Pinpoint the cell where the given text exists, returning its [x, y] midpoint coordinate. 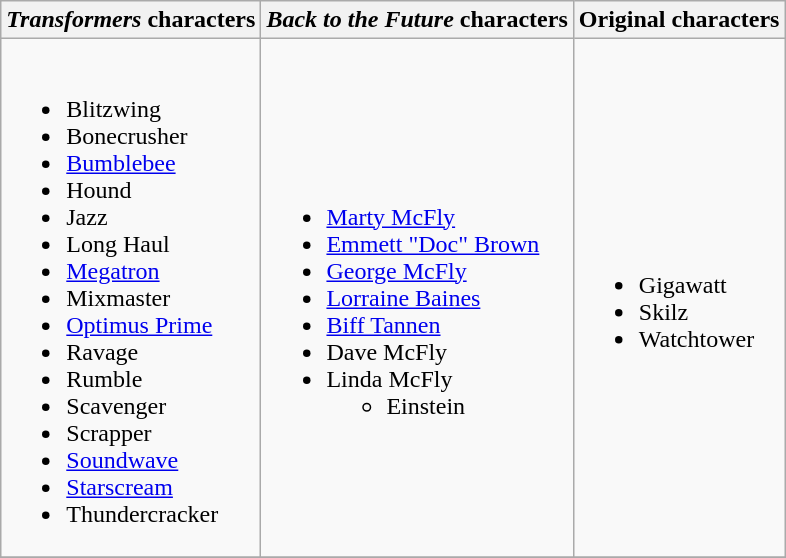
Back to the Future characters [417, 20]
BlitzwingBonecrusherBumblebeeHoundJazzLong HaulMegatronMixmasterOptimus PrimeRavageRumbleScavengerScrapperSoundwaveStarscreamThundercracker [131, 298]
GigawattSkilzWatchtower [679, 298]
Marty McFlyEmmett "Doc" BrownGeorge McFlyLorraine BainesBiff TannenDave McFlyLinda McFlyEinstein [417, 298]
Original characters [679, 20]
Transformers characters [131, 20]
